Find where the given text appears and provide that cell's center as [X, Y] coordinate. 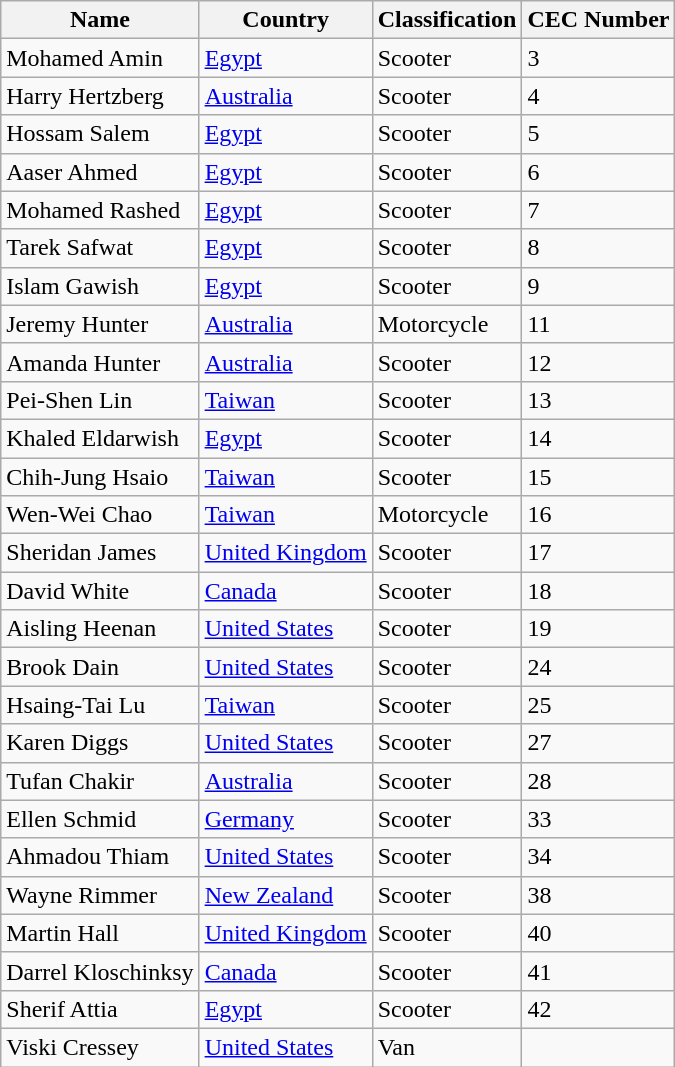
Viski Cressey [100, 1047]
40 [598, 933]
Darrel Kloschinksy [100, 971]
28 [598, 781]
34 [598, 857]
25 [598, 705]
38 [598, 895]
41 [598, 971]
Martin Hall [100, 933]
33 [598, 819]
Islam Gawish [100, 286]
Hossam Salem [100, 134]
Name [100, 20]
4 [598, 96]
9 [598, 286]
Tufan Chakir [100, 781]
15 [598, 477]
Karen Diggs [100, 743]
7 [598, 210]
19 [598, 629]
Amanda Hunter [100, 362]
8 [598, 248]
Jeremy Hunter [100, 324]
Aisling Heenan [100, 629]
27 [598, 743]
Mohamed Amin [100, 58]
Harry Hertzberg [100, 96]
12 [598, 362]
Classification [447, 20]
6 [598, 172]
Sherif Attia [100, 1009]
New Zealand [286, 895]
18 [598, 591]
Aaser Ahmed [100, 172]
42 [598, 1009]
Pei-Shen Lin [100, 400]
Hsaing-Tai Lu [100, 705]
Country [286, 20]
Ellen Schmid [100, 819]
CEC Number [598, 20]
Ahmadou Thiam [100, 857]
Wayne Rimmer [100, 895]
17 [598, 553]
David White [100, 591]
Chih-Jung Hsaio [100, 477]
Sheridan James [100, 553]
3 [598, 58]
Mohamed Rashed [100, 210]
Khaled Eldarwish [100, 438]
Van [447, 1047]
5 [598, 134]
13 [598, 400]
Wen-Wei Chao [100, 515]
Tarek Safwat [100, 248]
16 [598, 515]
11 [598, 324]
Germany [286, 819]
Brook Dain [100, 667]
14 [598, 438]
24 [598, 667]
